From the cell containing the given text, extract its center point as (x, y) coordinate. 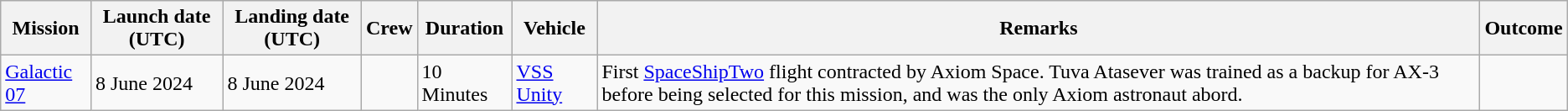
Launch date (UTC) (157, 29)
Vehicle (554, 29)
Duration (464, 29)
10 Minutes (464, 82)
VSS Unity (554, 82)
Remarks (1039, 29)
Galactic 07 (46, 82)
Outcome (1524, 29)
Crew (389, 29)
Mission (46, 29)
Landing date (UTC) (292, 29)
